Pinpoint the cell where the given text exists, returning its (x, y) midpoint coordinate. 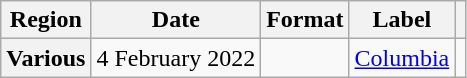
Various (46, 58)
Columbia (402, 58)
Label (402, 20)
Format (305, 20)
Date (176, 20)
Region (46, 20)
4 February 2022 (176, 58)
